Find where the given text appears and provide that cell's center as (X, Y) coordinate. 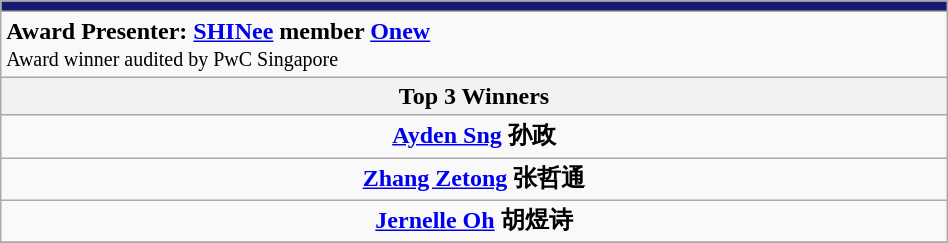
Ayden Sng 孙政 (474, 136)
Jernelle Oh 胡煜诗 (474, 222)
Award Presenter: SHINee member Onew Award winner audited by PwC Singapore (474, 44)
Top 3 Winners (474, 96)
Zhang Zetong 张哲通 (474, 180)
